Pinpoint the cell where the given text exists, returning its [X, Y] midpoint coordinate. 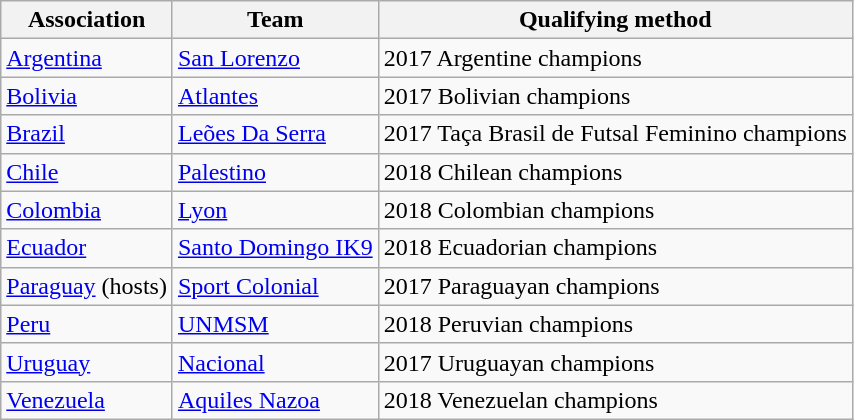
Uruguay [87, 362]
2018 Venezuelan champions [615, 400]
Argentina [87, 58]
2018 Chilean champions [615, 172]
Colombia [87, 210]
San Lorenzo [275, 58]
2017 Taça Brasil de Futsal Feminino champions [615, 134]
Qualifying method [615, 20]
Ecuador [87, 248]
UNMSM [275, 324]
Atlantes [275, 96]
Nacional [275, 362]
Lyon [275, 210]
Bolivia [87, 96]
Paraguay (hosts) [87, 286]
Chile [87, 172]
Venezuela [87, 400]
2017 Uruguayan champions [615, 362]
2017 Paraguayan champions [615, 286]
Palestino [275, 172]
Team [275, 20]
2018 Ecuadorian champions [615, 248]
2018 Peruvian champions [615, 324]
Sport Colonial [275, 286]
Aquiles Nazoa [275, 400]
Leões Da Serra [275, 134]
2017 Argentine champions [615, 58]
Santo Domingo IK9 [275, 248]
Association [87, 20]
2017 Bolivian champions [615, 96]
Brazil [87, 134]
Peru [87, 324]
2018 Colombian champions [615, 210]
